From the cell containing the given text, extract its center point as [x, y] coordinate. 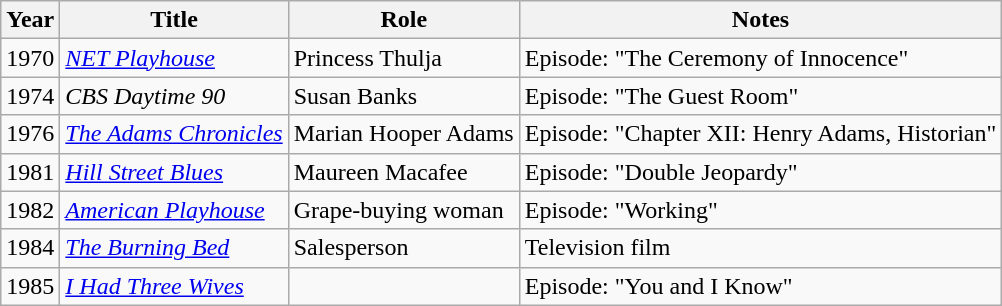
1985 [30, 286]
Maureen Macafee [404, 172]
1970 [30, 58]
NET Playhouse [174, 58]
CBS Daytime 90 [174, 96]
I Had Three Wives [174, 286]
Episode: "Chapter XII: Henry Adams, Historian" [760, 134]
Princess Thulja [404, 58]
Salesperson [404, 248]
1984 [30, 248]
Episode: "You and I Know" [760, 286]
Role [404, 20]
Notes [760, 20]
Grape-buying woman [404, 210]
The Burning Bed [174, 248]
American Playhouse [174, 210]
Episode: "Double Jeopardy" [760, 172]
1974 [30, 96]
Title [174, 20]
Hill Street Blues [174, 172]
Susan Banks [404, 96]
Marian Hooper Adams [404, 134]
1976 [30, 134]
Episode: "The Guest Room" [760, 96]
1981 [30, 172]
Year [30, 20]
The Adams Chronicles [174, 134]
1982 [30, 210]
Episode: "The Ceremony of Innocence" [760, 58]
Television film [760, 248]
Episode: "Working" [760, 210]
